Extract the (x, y) coordinate from the center of the cell holding the provided text.  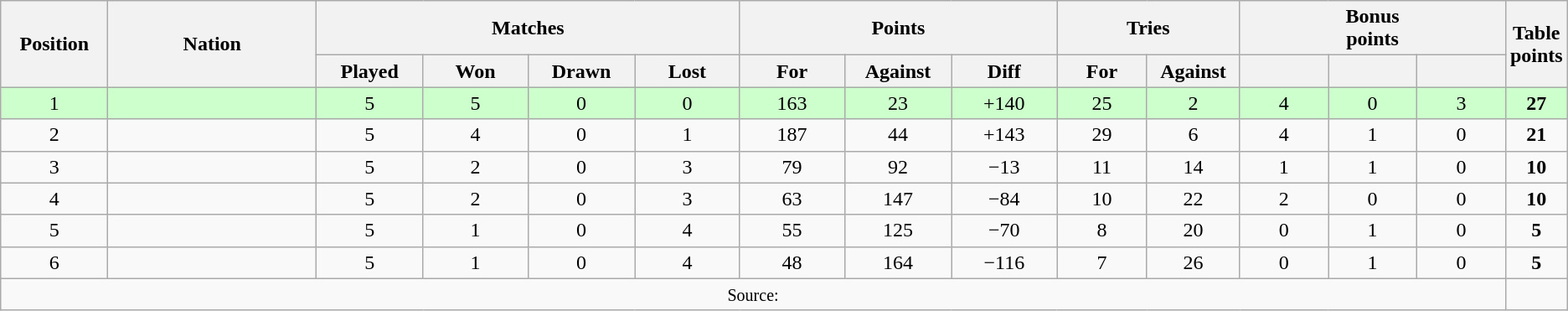
Lost (687, 71)
Played (370, 71)
Won (476, 71)
79 (792, 167)
−116 (1004, 262)
−13 (1004, 167)
48 (792, 262)
Position (54, 44)
187 (792, 135)
−70 (1004, 231)
Source: (754, 294)
Tries (1148, 29)
20 (1193, 231)
164 (898, 262)
27 (1536, 103)
22 (1193, 199)
Drawn (581, 71)
+143 (1004, 135)
163 (792, 103)
14 (1193, 167)
Matches (529, 29)
Tablepoints (1536, 44)
8 (1102, 231)
Nation (213, 44)
23 (898, 103)
Diff (1004, 71)
21 (1536, 135)
55 (792, 231)
Points (898, 29)
−84 (1004, 199)
25 (1102, 103)
+140 (1004, 103)
29 (1102, 135)
125 (898, 231)
26 (1193, 262)
11 (1102, 167)
7 (1102, 262)
92 (898, 167)
63 (792, 199)
147 (898, 199)
Bonuspoints (1373, 29)
44 (898, 135)
